Detect which cell encompasses the target text, then output its (x, y) center coordinate. 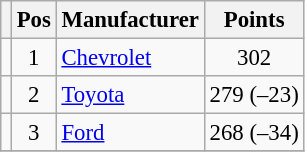
302 (254, 58)
268 (–34) (254, 133)
Pos (34, 20)
Chevrolet (130, 58)
Toyota (130, 95)
Manufacturer (130, 20)
Ford (130, 133)
Points (254, 20)
1 (34, 58)
279 (–23) (254, 95)
2 (34, 95)
3 (34, 133)
